Search for the cell housing the specified text and yield its [x, y] center coordinate. 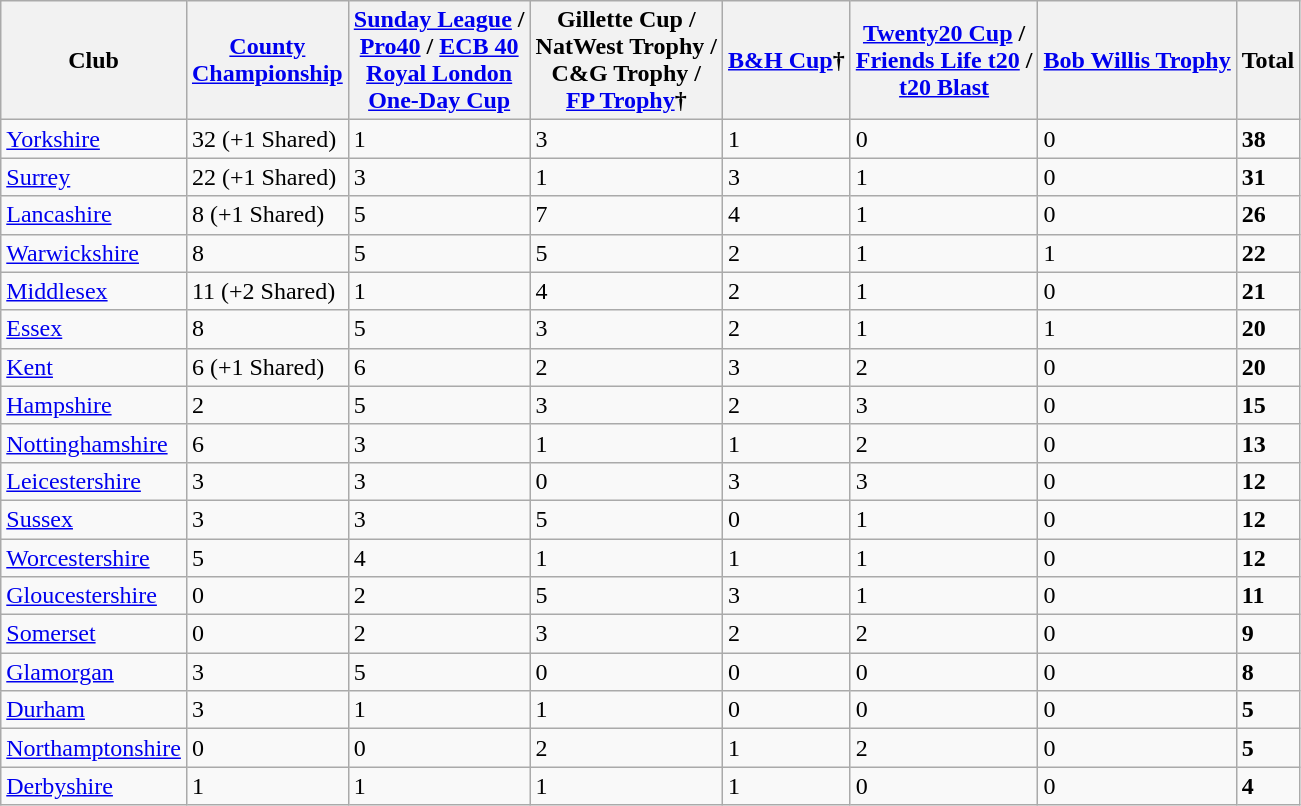
Club [94, 60]
Yorkshire [94, 139]
13 [1268, 443]
Twenty20 Cup / Friends Life t20 /t20 Blast [944, 60]
11 [1268, 596]
Total [1268, 60]
Bob Willis Trophy [1137, 60]
CountyChampionship [267, 60]
Kent [94, 367]
Worcestershire [94, 557]
38 [1268, 139]
26 [1268, 215]
Lancashire [94, 215]
22 [1268, 253]
Derbyshire [94, 786]
Essex [94, 329]
Hampshire [94, 405]
32 (+1 Shared) [267, 139]
Sunday League / Pro40 / ECB 40 Royal LondonOne-Day Cup [439, 60]
9 [1268, 634]
7 [626, 215]
31 [1268, 177]
B&H Cup† [786, 60]
Warwickshire [94, 253]
Gillette Cup /NatWest Trophy / C&G Trophy / FP Trophy† [626, 60]
Middlesex [94, 291]
Leicestershire [94, 481]
8 (+1 Shared) [267, 215]
Surrey [94, 177]
11 (+2 Shared) [267, 291]
Glamorgan [94, 672]
Nottinghamshire [94, 443]
Gloucestershire [94, 596]
Northamptonshire [94, 748]
22 (+1 Shared) [267, 177]
15 [1268, 405]
Somerset [94, 634]
Sussex [94, 519]
Durham [94, 710]
21 [1268, 291]
6 (+1 Shared) [267, 367]
